Determine the [x, y] coordinate at the center of the cell enclosing the given text.  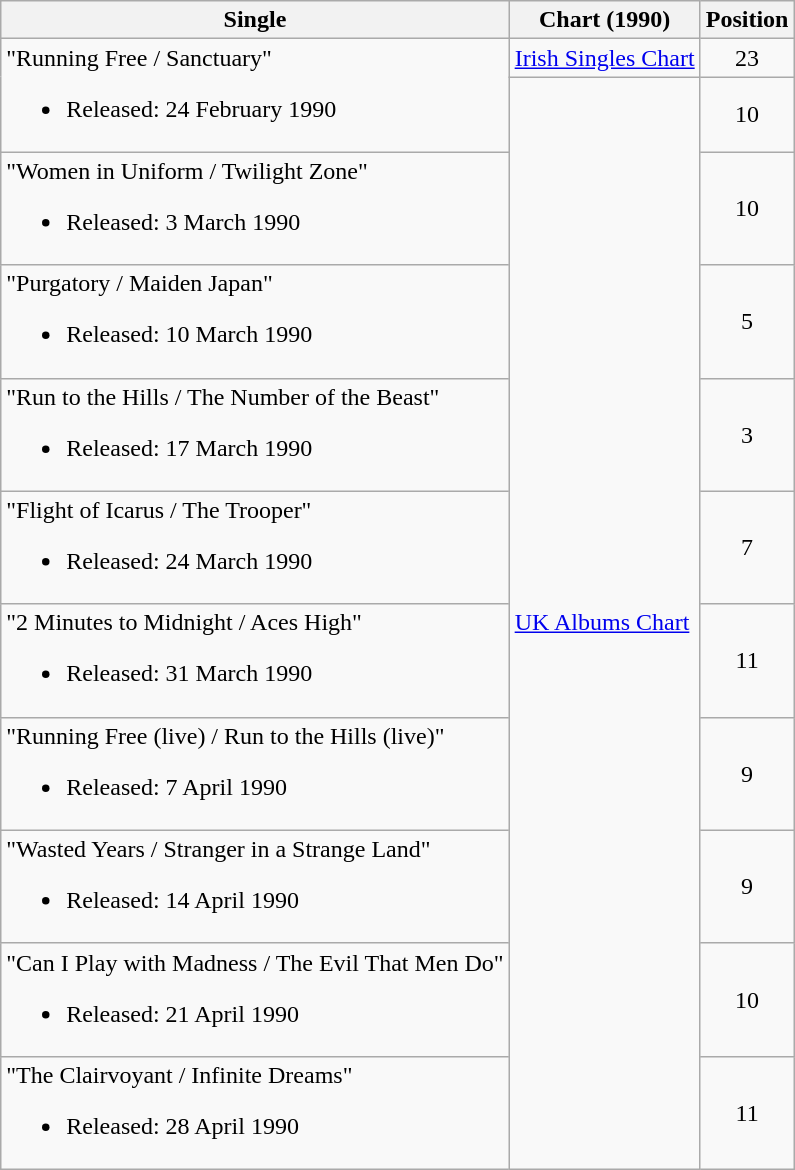
"2 Minutes to Midnight / Aces High"Released: 31 March 1990 [255, 660]
"Flight of Icarus / The Trooper"Released: 24 March 1990 [255, 548]
3 [747, 434]
Position [747, 20]
"Purgatory / Maiden Japan"Released: 10 March 1990 [255, 322]
Irish Singles Chart [604, 58]
"Women in Uniform / Twilight Zone"Released: 3 March 1990 [255, 208]
UK Albums Chart [604, 624]
"Run to the Hills / The Number of the Beast"Released: 17 March 1990 [255, 434]
"Running Free / Sanctuary"Released: 24 February 1990 [255, 96]
"Running Free (live) / Run to the Hills (live)"Released: 7 April 1990 [255, 774]
5 [747, 322]
23 [747, 58]
Single [255, 20]
"The Clairvoyant / Infinite Dreams"Released: 28 April 1990 [255, 1112]
"Wasted Years / Stranger in a Strange Land"Released: 14 April 1990 [255, 886]
7 [747, 548]
"Can I Play with Madness / The Evil That Men Do"Released: 21 April 1990 [255, 1000]
Chart (1990) [604, 20]
